For the text-containing cell, return its midpoint in [x, y] coordinate format. 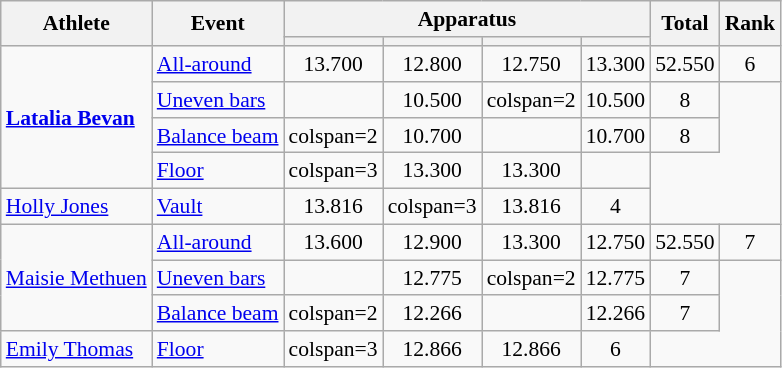
Event [218, 24]
Vault [218, 207]
Emily Thomas [76, 349]
13.600 [334, 243]
Apparatus [468, 19]
Athlete [76, 24]
Latalia Bevan [76, 117]
Total [684, 24]
13.700 [334, 64]
Rank [750, 24]
Holly Jones [76, 207]
12.900 [432, 243]
4 [616, 207]
Maisie Methuen [76, 278]
12.800 [432, 64]
